Return the (X, Y) coordinate for the center point of the cell that contains the specified text.  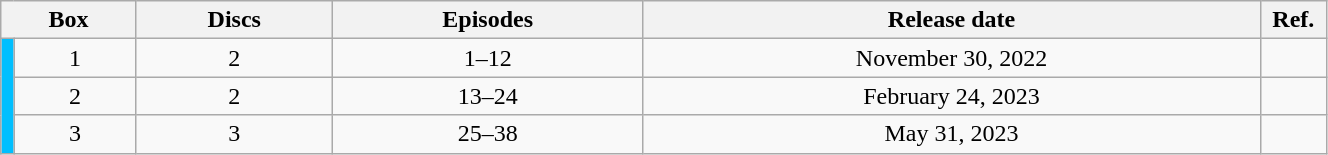
25–38 (487, 134)
Discs (234, 20)
November 30, 2022 (952, 58)
13–24 (487, 96)
Episodes (487, 20)
Release date (952, 20)
Box (68, 20)
May 31, 2023 (952, 134)
Ref. (1293, 20)
1–12 (487, 58)
1 (75, 58)
February 24, 2023 (952, 96)
